Detect which cell encompasses the target text, then output its (x, y) center coordinate. 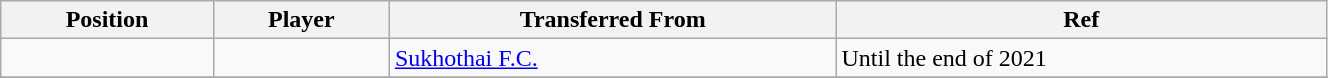
Position (108, 20)
Until the end of 2021 (1081, 58)
Transferred From (612, 20)
Sukhothai F.C. (612, 58)
Ref (1081, 20)
Player (301, 20)
